Find where the given text appears and provide that cell's center as [X, Y] coordinate. 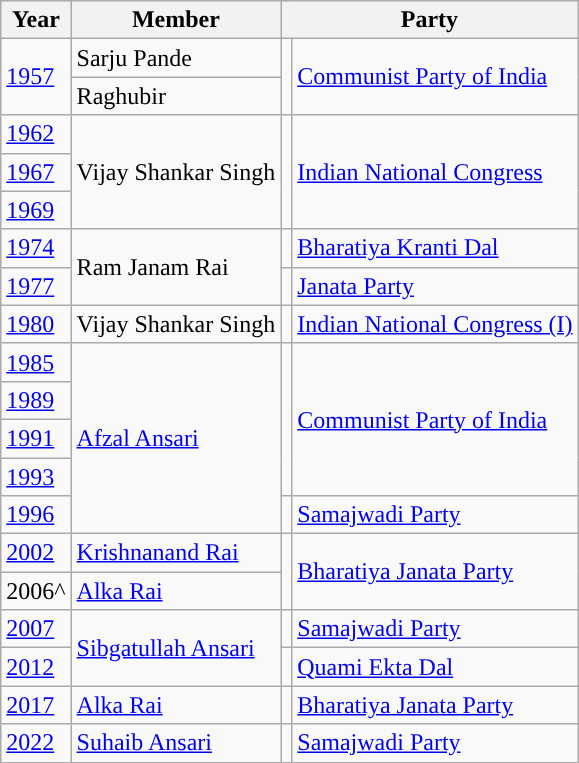
1957 [36, 77]
Suhaib Ansari [176, 743]
1969 [36, 210]
1985 [36, 362]
1996 [36, 515]
Indian National Congress (I) [435, 324]
Indian National Congress [435, 172]
1980 [36, 324]
1989 [36, 400]
Sarju Pande [176, 58]
Afzal Ansari [176, 438]
Sibgatullah Ansari [176, 648]
1977 [36, 286]
Party [430, 20]
Member [176, 20]
2017 [36, 705]
Quami Ekta Dal [435, 667]
Bharatiya Kranti Dal [435, 248]
Janata Party [435, 286]
Year [36, 20]
1974 [36, 248]
2006^ [36, 591]
1967 [36, 172]
Krishnanand Rai [176, 553]
Ram Janam Rai [176, 267]
1993 [36, 477]
2022 [36, 743]
Raghubir [176, 96]
1962 [36, 134]
2002 [36, 553]
2012 [36, 667]
1991 [36, 438]
2007 [36, 629]
